Detect which cell encompasses the target text, then output its [X, Y] center coordinate. 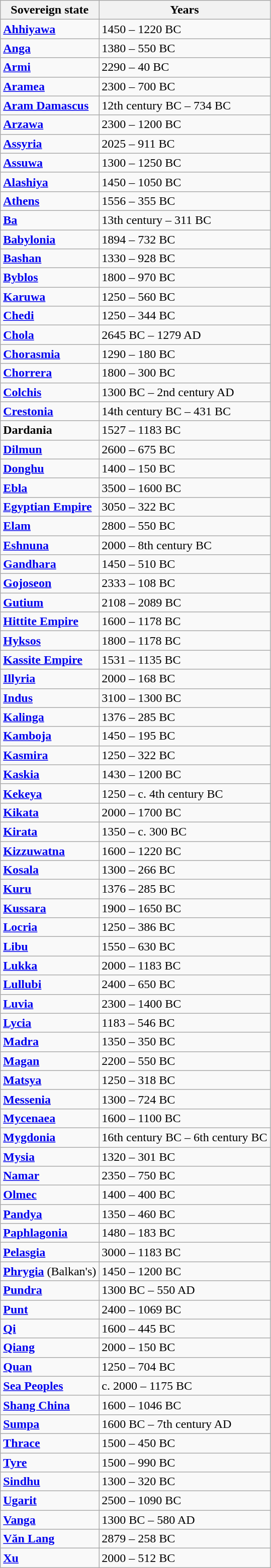
Madra [50, 1042]
1300 BC – 2nd century AD [185, 392]
Ugarit [50, 1501]
Arzawa [50, 125]
1250 – 318 BC [185, 1080]
1600 – 1100 BC [185, 1118]
1400 – 150 BC [185, 468]
Years [185, 10]
Locria [50, 927]
Phrygia (Balkan's) [50, 1271]
2000 – 1183 BC [185, 966]
Punt [50, 1309]
Karuwa [50, 297]
Lukka [50, 966]
Pandya [50, 1214]
Gutium [50, 602]
13th century – 311 BC [185, 220]
2333 – 108 BC [185, 583]
1531 – 1135 BC [185, 660]
Lycia [50, 1023]
2645 BC – 1279 AD [185, 335]
2600 – 675 BC [185, 449]
1380 – 550 BC [185, 48]
2000 – 1700 BC [185, 812]
Donghu [50, 468]
1350 – 460 BC [185, 1214]
1350 – c. 300 BC [185, 831]
Pelasgia [50, 1252]
Kirata [50, 831]
Sindhu [50, 1482]
1290 – 180 BC [185, 354]
Pundra [50, 1290]
Alashiya [50, 182]
Chorrera [50, 373]
3050 – 322 BC [185, 507]
Mygdonia [50, 1137]
Ba [50, 220]
Vanga [50, 1520]
Babylonia [50, 239]
2000 – 168 BC [185, 679]
1250 – 704 BC [185, 1367]
2290 – 40 BC [185, 67]
2800 – 550 BC [185, 526]
Shang China [50, 1405]
1800 – 300 BC [185, 373]
Ebla [50, 488]
1300 BC – 550 AD [185, 1290]
1330 – 928 BC [185, 259]
Lullubi [50, 985]
Egyptian Empire [50, 507]
1450 – 195 BC [185, 736]
Kalinga [50, 717]
Sovereign state [50, 10]
2350 – 750 BC [185, 1176]
Kikata [50, 812]
1800 – 970 BC [185, 278]
12th century BC – 734 BC [185, 105]
Tyre [50, 1463]
2000 – 512 BC [185, 1558]
Armi [50, 67]
Gandhara [50, 564]
Qiang [50, 1348]
2400 – 1069 BC [185, 1309]
Anga [50, 48]
1500 – 450 BC [185, 1443]
Illyria [50, 679]
Sumpa [50, 1424]
Aramea [50, 86]
1300 – 266 BC [185, 870]
Matsya [50, 1080]
1550 – 630 BC [185, 946]
2108 – 2089 BC [185, 602]
Luvia [50, 1004]
1600 – 1178 BC [185, 622]
Ahhiyawa [50, 29]
Chedi [50, 316]
1300 – 724 BC [185, 1099]
3500 – 1600 BC [185, 488]
Olmec [50, 1195]
Chola [50, 335]
1800 – 1178 BC [185, 641]
Dardania [50, 430]
Assyria [50, 144]
2300 – 1400 BC [185, 1004]
Byblos [50, 278]
Mysia [50, 1156]
Quan [50, 1367]
Kuru [50, 889]
Kaskia [50, 774]
1600 – 1046 BC [185, 1405]
Xu [50, 1558]
Hittite Empire [50, 622]
Kassite Empire [50, 660]
Kamboja [50, 736]
1250 – 386 BC [185, 927]
2300 – 700 BC [185, 86]
1527 – 1183 BC [185, 430]
16th century BC – 6th century BC [185, 1137]
2879 – 258 BC [185, 1539]
Thrace [50, 1443]
Aram Damascus [50, 105]
Kosala [50, 870]
Sea Peoples [50, 1386]
1900 – 1650 BC [185, 908]
1300 – 320 BC [185, 1482]
3000 – 1183 BC [185, 1252]
1183 – 546 BC [185, 1023]
1894 – 732 BC [185, 239]
2500 – 1090 BC [185, 1501]
1600 – 1220 BC [185, 851]
Qi [50, 1329]
2025 – 911 BC [185, 144]
c. 2000 – 1175 BC [185, 1386]
Văn Lang [50, 1539]
Kekeya [50, 793]
1600 BC – 7th century AD [185, 1424]
1250 – c. 4th century BC [185, 793]
Assuwa [50, 163]
1300 – 1250 BC [185, 163]
Messenia [50, 1099]
1400 – 400 BC [185, 1195]
Paphlagonia [50, 1233]
Athens [50, 201]
Magan [50, 1061]
Chorasmia [50, 354]
2200 – 550 BC [185, 1061]
1250 – 322 BC [185, 755]
Dilmun [50, 449]
1450 – 510 BC [185, 564]
Kussara [50, 908]
Libu [50, 946]
1320 – 301 BC [185, 1156]
Gojoseon [50, 583]
1350 – 350 BC [185, 1042]
1300 BC – 580 AD [185, 1520]
Kasmira [50, 755]
2000 – 8th century BC [185, 545]
1450 – 1200 BC [185, 1271]
2400 – 650 BC [185, 985]
1600 – 445 BC [185, 1329]
Crestonia [50, 411]
1480 – 183 BC [185, 1233]
1250 – 560 BC [185, 297]
Namar [50, 1176]
Bashan [50, 259]
1556 – 355 BC [185, 201]
Elam [50, 526]
2300 – 1200 BC [185, 125]
14th century BC – 431 BC [185, 411]
Hyksos [50, 641]
3100 – 1300 BC [185, 698]
1450 – 1050 BC [185, 182]
2000 – 150 BC [185, 1348]
1250 – 344 BC [185, 316]
Mycenaea [50, 1118]
Kizzuwatna [50, 851]
Indus [50, 698]
Colchis [50, 392]
1430 – 1200 BC [185, 774]
1450 – 1220 BC [185, 29]
Eshnuna [50, 545]
1500 – 990 BC [185, 1463]
